Find where the given text appears and provide that cell's center as [X, Y] coordinate. 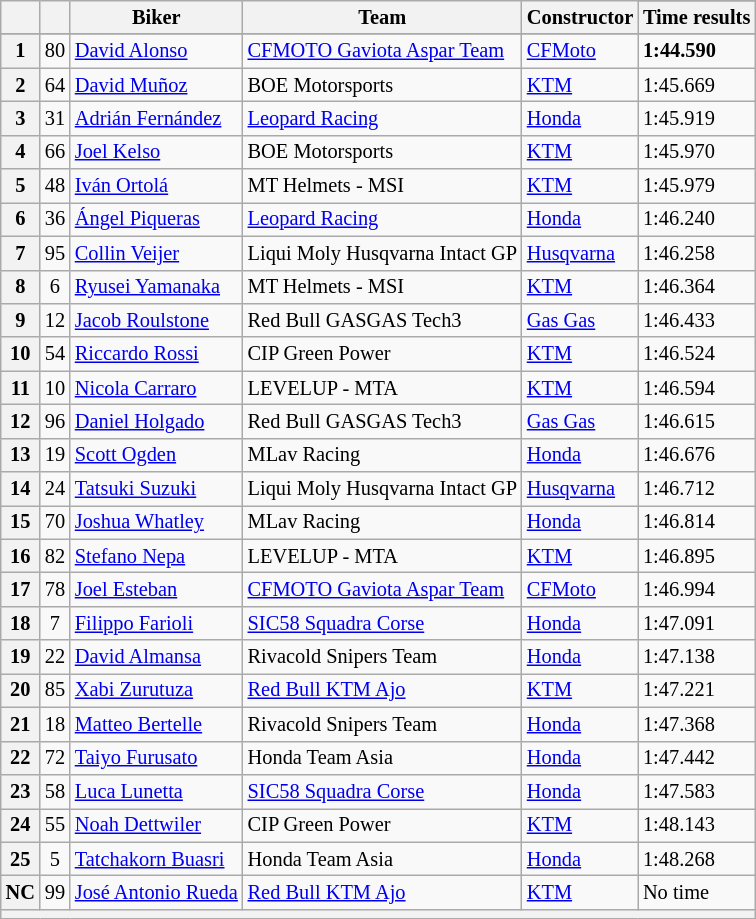
1:46.258 [696, 253]
13 [20, 455]
Matteo Bertelle [156, 724]
1:46.712 [696, 489]
3 [20, 118]
Joel Esteban [156, 589]
Team [382, 17]
99 [55, 892]
64 [55, 85]
Adrián Fernández [156, 118]
1:46.364 [696, 287]
48 [55, 186]
Daniel Holgado [156, 421]
1:47.221 [696, 690]
Riccardo Rossi [156, 354]
1:48.143 [696, 825]
Ryusei Yamanaka [156, 287]
85 [55, 690]
Ángel Piqueras [156, 219]
Taiyo Furusato [156, 758]
Xabi Zurutuza [156, 690]
36 [55, 219]
1:46.594 [696, 388]
1:46.676 [696, 455]
1:46.240 [696, 219]
David Muñoz [156, 85]
14 [20, 489]
1:45.970 [696, 152]
66 [55, 152]
Luca Lunetta [156, 791]
1:46.814 [696, 522]
1:46.433 [696, 320]
Filippo Farioli [156, 623]
Tatchakorn Buasri [156, 859]
1:46.994 [696, 589]
72 [55, 758]
58 [55, 791]
1:48.268 [696, 859]
1:45.669 [696, 85]
José Antonio Rueda [156, 892]
4 [20, 152]
Joel Kelso [156, 152]
11 [20, 388]
82 [55, 556]
95 [55, 253]
1:47.091 [696, 623]
1 [20, 51]
Stefano Nepa [156, 556]
17 [20, 589]
1:47.583 [696, 791]
31 [55, 118]
1:46.895 [696, 556]
Biker [156, 17]
16 [20, 556]
Nicola Carraro [156, 388]
9 [20, 320]
David Alonso [156, 51]
No time [696, 892]
Noah Dettwiler [156, 825]
1:47.368 [696, 724]
1:46.615 [696, 421]
Tatsuki Suzuki [156, 489]
Iván Ortolá [156, 186]
Constructor [580, 17]
Collin Veijer [156, 253]
1:47.442 [696, 758]
23 [20, 791]
2 [20, 85]
54 [55, 354]
21 [20, 724]
Joshua Whatley [156, 522]
NC [20, 892]
David Almansa [156, 657]
55 [55, 825]
Time results [696, 17]
1:47.138 [696, 657]
20 [20, 690]
80 [55, 51]
Scott Ogden [156, 455]
1:46.524 [696, 354]
1:44.590 [696, 51]
25 [20, 859]
Jacob Roulstone [156, 320]
96 [55, 421]
78 [55, 589]
70 [55, 522]
8 [20, 287]
15 [20, 522]
1:45.919 [696, 118]
1:45.979 [696, 186]
